Provide the (x, y) coordinate of the cell's center where the given text is located.  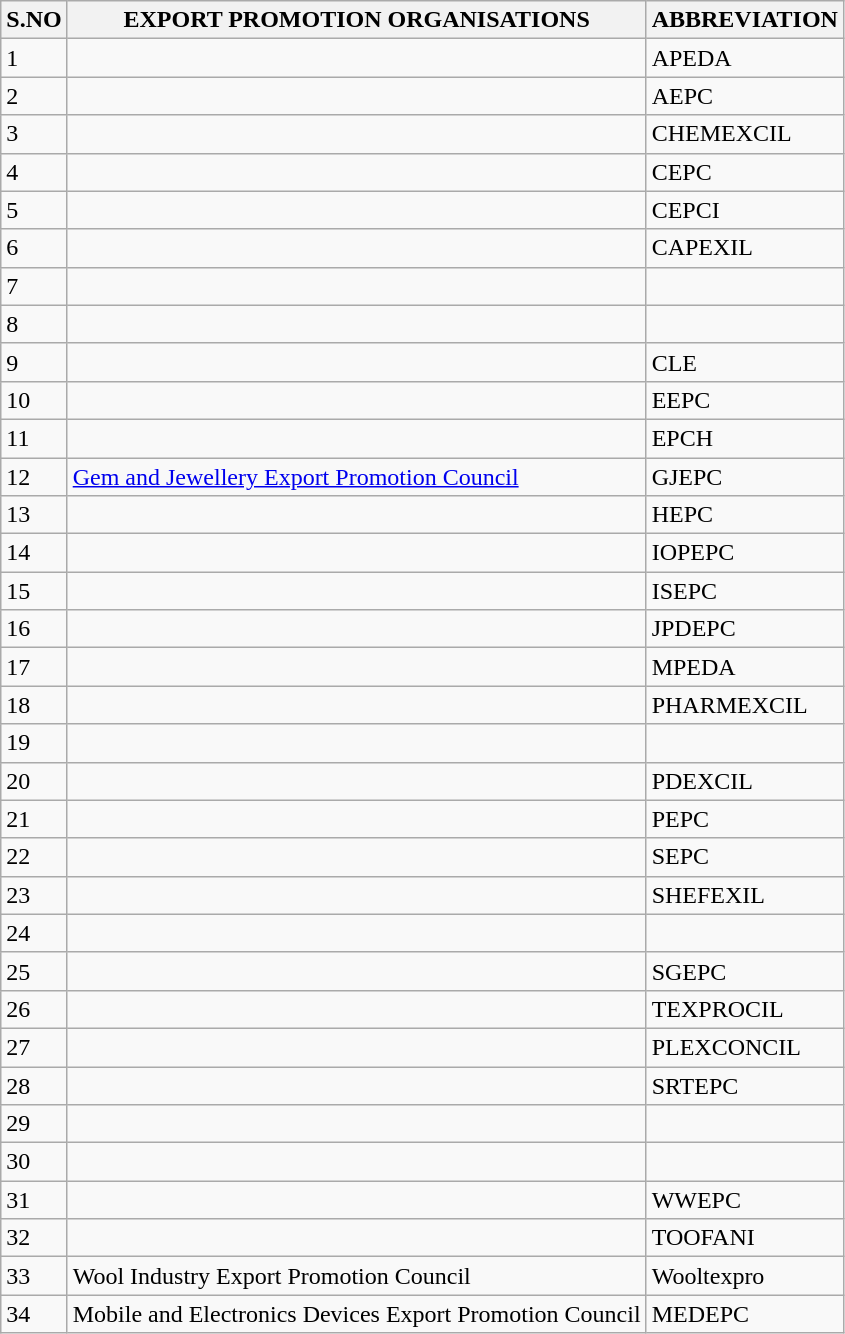
9 (34, 362)
10 (34, 400)
Gem and Jewellery Export Promotion Council (356, 477)
Wooltexpro (744, 1276)
PDEXCIL (744, 781)
19 (34, 743)
PHARMEXCIL (744, 705)
IOPEPC (744, 553)
29 (34, 1124)
16 (34, 629)
SGEPC (744, 971)
23 (34, 895)
33 (34, 1276)
24 (34, 933)
7 (34, 286)
Wool Industry Export Promotion Council (356, 1276)
WWEPC (744, 1200)
31 (34, 1200)
PLEXCONCIL (744, 1047)
SRTEPC (744, 1085)
1 (34, 58)
CHEMEXCIL (744, 134)
MEDEPC (744, 1314)
5 (34, 210)
EXPORT PROMOTION ORGANISATIONS (356, 20)
TOOFANI (744, 1238)
22 (34, 857)
SEPC (744, 857)
8 (34, 324)
2 (34, 96)
25 (34, 971)
20 (34, 781)
CLE (744, 362)
34 (34, 1314)
12 (34, 477)
6 (34, 248)
27 (34, 1047)
28 (34, 1085)
AEPC (744, 96)
S.NO (34, 20)
ABBREVIATION (744, 20)
17 (34, 667)
13 (34, 515)
26 (34, 1009)
CAPEXIL (744, 248)
14 (34, 553)
15 (34, 591)
MPEDA (744, 667)
HEPC (744, 515)
CEPC (744, 172)
EPCH (744, 438)
APEDA (744, 58)
Mobile and Electronics Devices Export Promotion Council (356, 1314)
ISEPC (744, 591)
PEPC (744, 819)
21 (34, 819)
30 (34, 1162)
TEXPROCIL (744, 1009)
GJEPC (744, 477)
4 (34, 172)
18 (34, 705)
CEPCI (744, 210)
32 (34, 1238)
11 (34, 438)
EEPC (744, 400)
SHEFEXIL (744, 895)
3 (34, 134)
JPDEPC (744, 629)
